Return the (x, y) coordinate for the center point of the cell that contains the specified text.  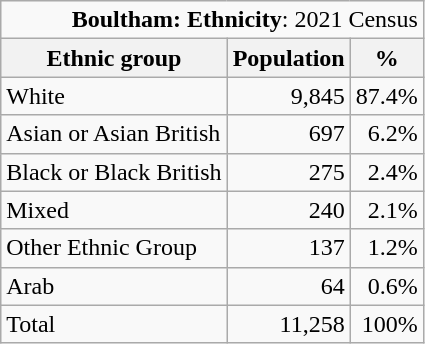
137 (288, 248)
2.1% (386, 210)
100% (386, 324)
697 (288, 134)
87.4% (386, 96)
Arab (114, 286)
1.2% (386, 248)
% (386, 58)
Black or Black British (114, 172)
Population (288, 58)
Mixed (114, 210)
Total (114, 324)
6.2% (386, 134)
275 (288, 172)
240 (288, 210)
11,258 (288, 324)
Ethnic group (114, 58)
9,845 (288, 96)
Other Ethnic Group (114, 248)
0.6% (386, 286)
Asian or Asian British (114, 134)
2.4% (386, 172)
White (114, 96)
Boultham: Ethnicity: 2021 Census (212, 20)
64 (288, 286)
